Return the [x, y] coordinate for the center point of the cell that contains the specified text.  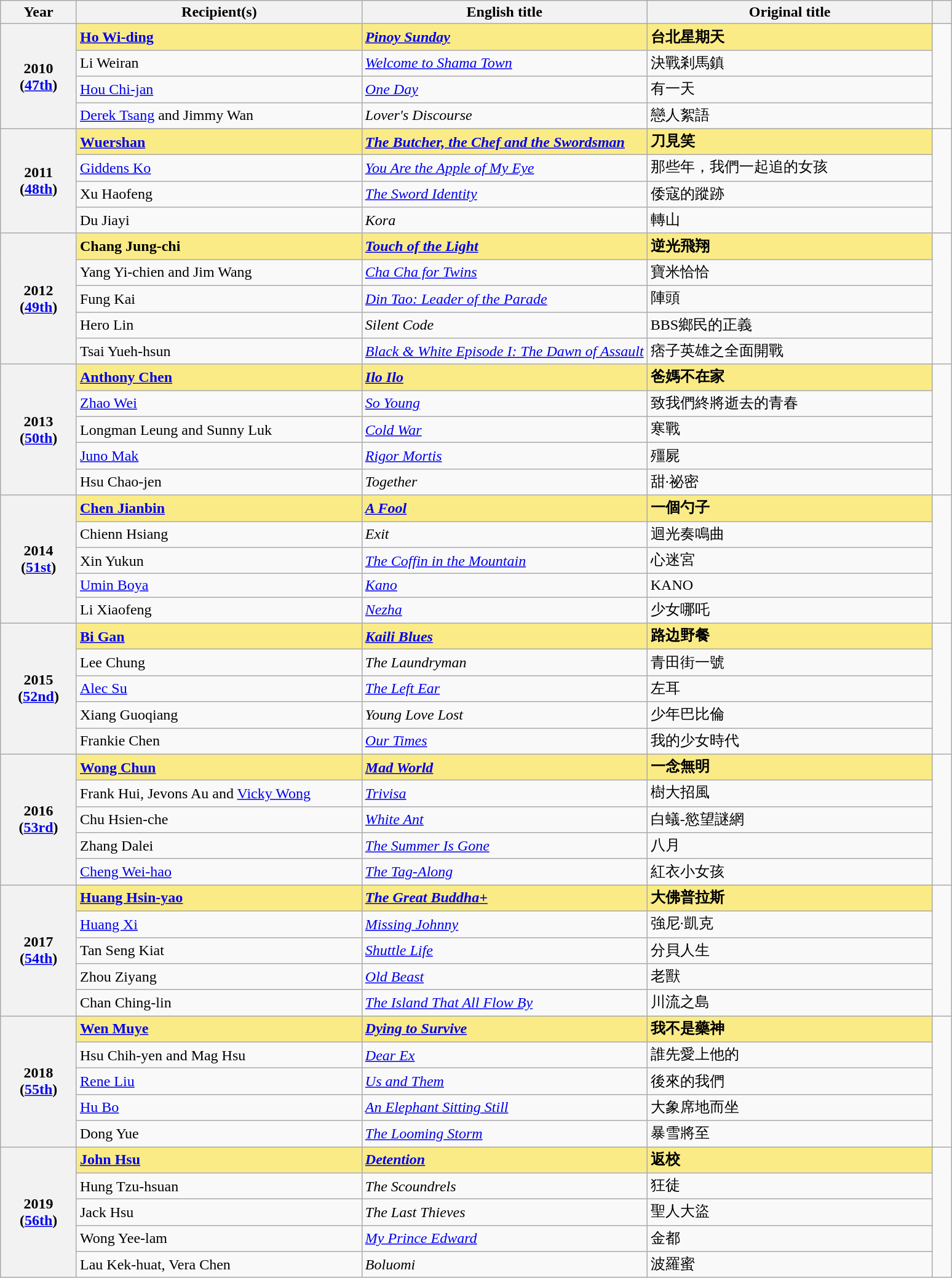
KANO [790, 585]
Alec Su [219, 689]
分貝人生 [790, 951]
2014(51st) [39, 559]
一念無明 [790, 768]
八月 [790, 846]
痞子英雄之全面開戰 [790, 352]
Giddens Ko [219, 169]
Huang Hsin-yao [219, 898]
Hu Bo [219, 1107]
Zhou Ziyang [219, 977]
You Are the Apple of My Eye [504, 169]
Together [504, 482]
聖人大盜 [790, 1213]
那些年，我們一起追的女孩 [790, 169]
決戰剎馬鎮 [790, 63]
So Young [504, 403]
有一天 [790, 90]
波羅蜜 [790, 1264]
Recipient(s) [219, 12]
Kaili Blues [504, 636]
我不是藥神 [790, 1030]
Original title [790, 12]
Du Jiayi [219, 220]
Welcome to Shama Town [504, 63]
Ilo Ilo [504, 378]
Black & White Episode I: The Dawn of Assault [504, 352]
Exit [504, 535]
The Coffin in the Mountain [504, 561]
戀人絮語 [790, 116]
Touch of the Light [504, 246]
The Scoundrels [504, 1186]
Lau Kek-huat, Vera Chen [219, 1264]
Chienn Hsiang [219, 535]
Wuershan [219, 141]
寶米恰恰 [790, 273]
老獸 [790, 977]
Boluomi [504, 1264]
Pinoy Sunday [504, 37]
2011(48th) [39, 181]
Zhao Wei [219, 403]
Hero Lin [219, 325]
Cha Cha for Twins [504, 273]
Our Times [504, 742]
The Last Thieves [504, 1213]
Derek Tsang and Jimmy Wan [219, 116]
轉山 [790, 220]
Xin Yukun [219, 561]
Frankie Chen [219, 742]
2012(49th) [39, 299]
Jack Hsu [219, 1213]
逆光飛翔 [790, 246]
返校 [790, 1160]
The Great Buddha+ [504, 898]
The Tag-Along [504, 872]
Chen Jianbin [219, 508]
Li Weiran [219, 63]
2013(50th) [39, 429]
大佛普拉斯 [790, 898]
青田街一號 [790, 663]
Hsu Chao-jen [219, 482]
左耳 [790, 689]
後來的我們 [790, 1081]
Tsai Yueh-hsun [219, 352]
金都 [790, 1239]
Wen Muye [219, 1030]
Us and Them [504, 1081]
2010(47th) [39, 76]
Anthony Chen [219, 378]
An Elephant Sitting Still [504, 1107]
Detention [504, 1160]
Chan Ching-lin [219, 1002]
Missing Johnny [504, 924]
A Fool [504, 508]
Cheng Wei-hao [219, 872]
Din Tao: Leader of the Parade [504, 299]
寒戰 [790, 429]
Kano [504, 585]
Dear Ex [504, 1055]
Lee Chung [219, 663]
The Sword Identity [504, 194]
Silent Code [504, 325]
川流之島 [790, 1002]
甜·祕密 [790, 482]
English title [504, 12]
Chu Hsien-che [219, 819]
Hung Tzu-hsuan [219, 1186]
Ho Wi-ding [219, 37]
一個勺子 [790, 508]
誰先愛上他的 [790, 1055]
倭寇的蹤跡 [790, 194]
BBS鄉民的正義 [790, 325]
強尼·凱克 [790, 924]
路边野餐 [790, 636]
Lover's Discourse [504, 116]
台北星期天 [790, 37]
The Island That All Flow By [504, 1002]
Trivisa [504, 793]
Wong Yee-lam [219, 1239]
Zhang Dalei [219, 846]
少女哪吒 [790, 610]
我的少女時代 [790, 742]
Cold War [504, 429]
Rigor Mortis [504, 456]
Hou Chi-jan [219, 90]
Shuttle Life [504, 951]
Young Love Lost [504, 715]
迴光奏鳴曲 [790, 535]
Huang Xi [219, 924]
殭屍 [790, 456]
2018(55th) [39, 1081]
Juno Mak [219, 456]
Frank Hui, Jevons Au and Vicky Wong [219, 793]
紅衣小女孩 [790, 872]
Longman Leung and Sunny Luk [219, 429]
2015(52nd) [39, 689]
Bi Gan [219, 636]
Fung Kai [219, 299]
刀見笑 [790, 141]
John Hsu [219, 1160]
Old Beast [504, 977]
爸媽不在家 [790, 378]
2017(54th) [39, 951]
陣頭 [790, 299]
Li Xiaofeng [219, 610]
My Prince Edward [504, 1239]
致我們終將逝去的青春 [790, 403]
Umin Boya [219, 585]
Dong Yue [219, 1134]
Yang Yi-chien and Jim Wang [219, 273]
Xu Haofeng [219, 194]
Dying to Survive [504, 1030]
Wong Chun [219, 768]
Nezha [504, 610]
White Ant [504, 819]
大象席地而坐 [790, 1107]
2019(56th) [39, 1212]
Kora [504, 220]
Year [39, 12]
2016(53rd) [39, 819]
Tan Seng Kiat [219, 951]
The Looming Storm [504, 1134]
One Day [504, 90]
Mad World [504, 768]
Hsu Chih-yen and Mag Hsu [219, 1055]
The Left Ear [504, 689]
心迷宮 [790, 561]
Xiang Guoqiang [219, 715]
暴雪將至 [790, 1134]
少年巴比倫 [790, 715]
狂徒 [790, 1186]
The Laundryman [504, 663]
Chang Jung-chi [219, 246]
The Summer Is Gone [504, 846]
The Butcher, the Chef and the Swordsman [504, 141]
樹大招風 [790, 793]
白蟻-慾望謎網 [790, 819]
Rene Liu [219, 1081]
